Locate the cell with the specified text and output its (X, Y) center coordinate. 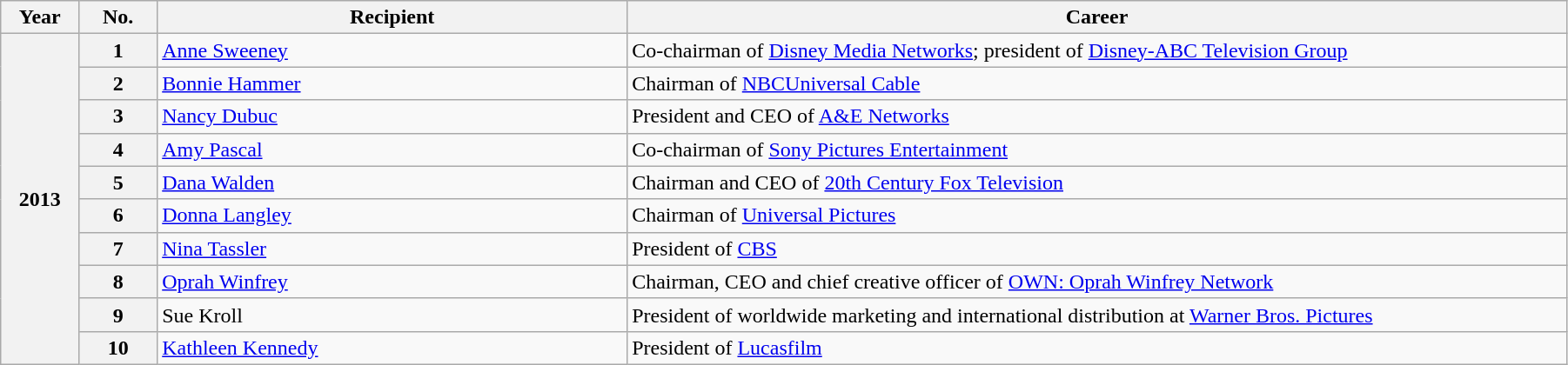
Nina Tassler (392, 249)
President of Lucasfilm (1097, 348)
Sue Kroll (392, 315)
2 (118, 83)
President of CBS (1097, 249)
3 (118, 116)
President and CEO of A&E Networks (1097, 116)
Donna Langley (392, 216)
Year (40, 17)
9 (118, 315)
President of worldwide marketing and international distribution at Warner Bros. Pictures (1097, 315)
5 (118, 182)
Anne Sweeney (392, 50)
Chairman, CEO and chief creative officer of OWN: Oprah Winfrey Network (1097, 282)
No. (118, 17)
Chairman of Universal Pictures (1097, 216)
6 (118, 216)
Kathleen Kennedy (392, 348)
Bonnie Hammer (392, 83)
Chairman and CEO of 20th Century Fox Television (1097, 182)
1 (118, 50)
8 (118, 282)
Co-chairman of Sony Pictures Entertainment (1097, 149)
Oprah Winfrey (392, 282)
Co-chairman of Disney Media Networks; president of Disney-ABC Television Group (1097, 50)
2013 (40, 200)
7 (118, 249)
Amy Pascal (392, 149)
Dana Walden (392, 182)
10 (118, 348)
4 (118, 149)
Nancy Dubuc (392, 116)
Chairman of NBCUniversal Cable (1097, 83)
Recipient (392, 17)
Career (1097, 17)
